Output the [X, Y] coordinate of the center of the cell containing the given text.  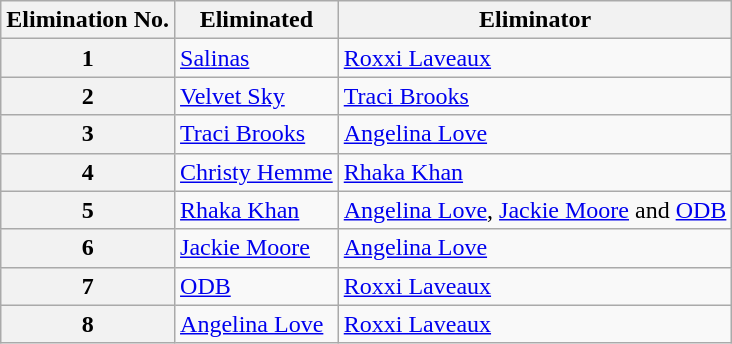
Angelina Love, Jackie Moore and ODB [535, 210]
6 [88, 248]
7 [88, 286]
Christy Hemme [257, 172]
Salinas [257, 58]
ODB [257, 286]
3 [88, 134]
4 [88, 172]
1 [88, 58]
8 [88, 324]
Jackie Moore [257, 248]
2 [88, 96]
5 [88, 210]
Eliminated [257, 20]
Elimination No. [88, 20]
Eliminator [535, 20]
Velvet Sky [257, 96]
